Provide the [x, y] coordinate of the cell's center where the given text is located.  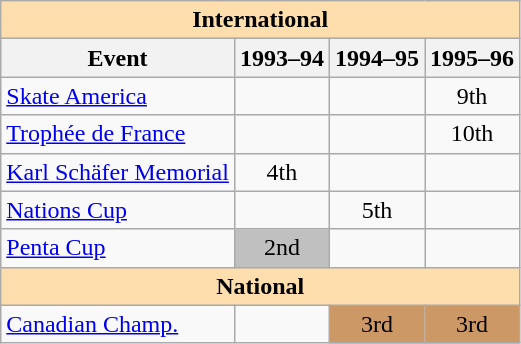
1994–95 [376, 58]
2nd [282, 248]
10th [472, 134]
5th [376, 210]
9th [472, 96]
Skate America [118, 96]
Trophée de France [118, 134]
Penta Cup [118, 248]
Karl Schäfer Memorial [118, 172]
National [260, 286]
1993–94 [282, 58]
International [260, 20]
Nations Cup [118, 210]
Event [118, 58]
4th [282, 172]
1995–96 [472, 58]
Canadian Champ. [118, 324]
